Detect which cell encompasses the target text, then output its [x, y] center coordinate. 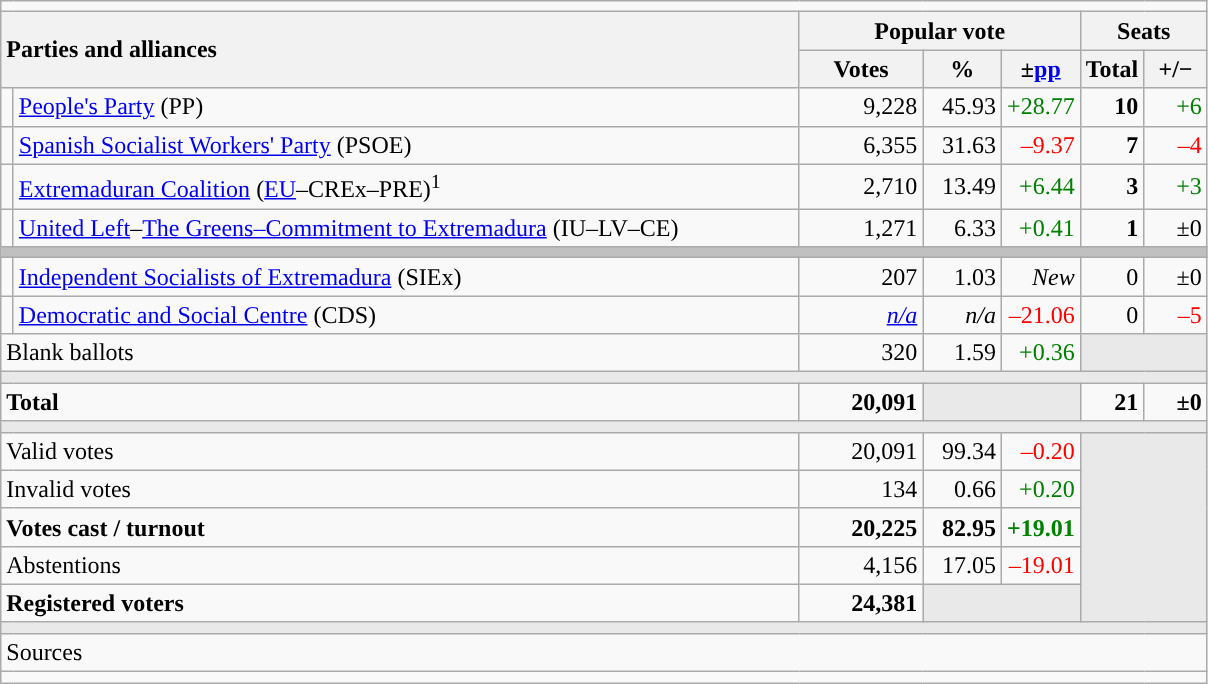
Abstentions [400, 565]
Independent Socialists of Extremadura (SIEx) [406, 277]
9,228 [861, 107]
20,225 [861, 527]
Democratic and Social Centre (CDS) [406, 315]
7 [1112, 145]
New [1040, 277]
1.59 [962, 353]
Spanish Socialist Workers' Party (PSOE) [406, 145]
82.95 [962, 527]
24,381 [861, 603]
Extremaduran Coalition (EU–CREx–PRE)1 [406, 186]
Sources [604, 652]
+0.36 [1040, 353]
21 [1112, 402]
% [962, 69]
6,355 [861, 145]
–4 [1176, 145]
1,271 [861, 228]
+0.41 [1040, 228]
134 [861, 489]
31.63 [962, 145]
–9.37 [1040, 145]
Valid votes [400, 451]
Blank ballots [400, 353]
+19.01 [1040, 527]
+/− [1176, 69]
207 [861, 277]
Parties and alliances [400, 50]
45.93 [962, 107]
3 [1112, 186]
Seats [1144, 31]
–21.06 [1040, 315]
–19.01 [1040, 565]
+6 [1176, 107]
People's Party (PP) [406, 107]
1 [1112, 228]
13.49 [962, 186]
United Left–The Greens–Commitment to Extremadura (IU–LV–CE) [406, 228]
2,710 [861, 186]
–5 [1176, 315]
99.34 [962, 451]
+28.77 [1040, 107]
320 [861, 353]
±pp [1040, 69]
4,156 [861, 565]
6.33 [962, 228]
0.66 [962, 489]
+0.20 [1040, 489]
Votes cast / turnout [400, 527]
–0.20 [1040, 451]
Invalid votes [400, 489]
10 [1112, 107]
Popular vote [940, 31]
+6.44 [1040, 186]
Registered voters [400, 603]
Votes [861, 69]
+3 [1176, 186]
1.03 [962, 277]
17.05 [962, 565]
